Provide the [X, Y] coordinate of the cell's center where the given text is located.  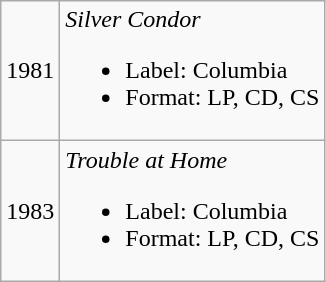
1981 [30, 71]
Silver CondorLabel: ColumbiaFormat: LP, CD, CS [192, 71]
Trouble at HomeLabel: ColumbiaFormat: LP, CD, CS [192, 211]
1983 [30, 211]
